Pinpoint the cell where the given text exists, returning its (x, y) midpoint coordinate. 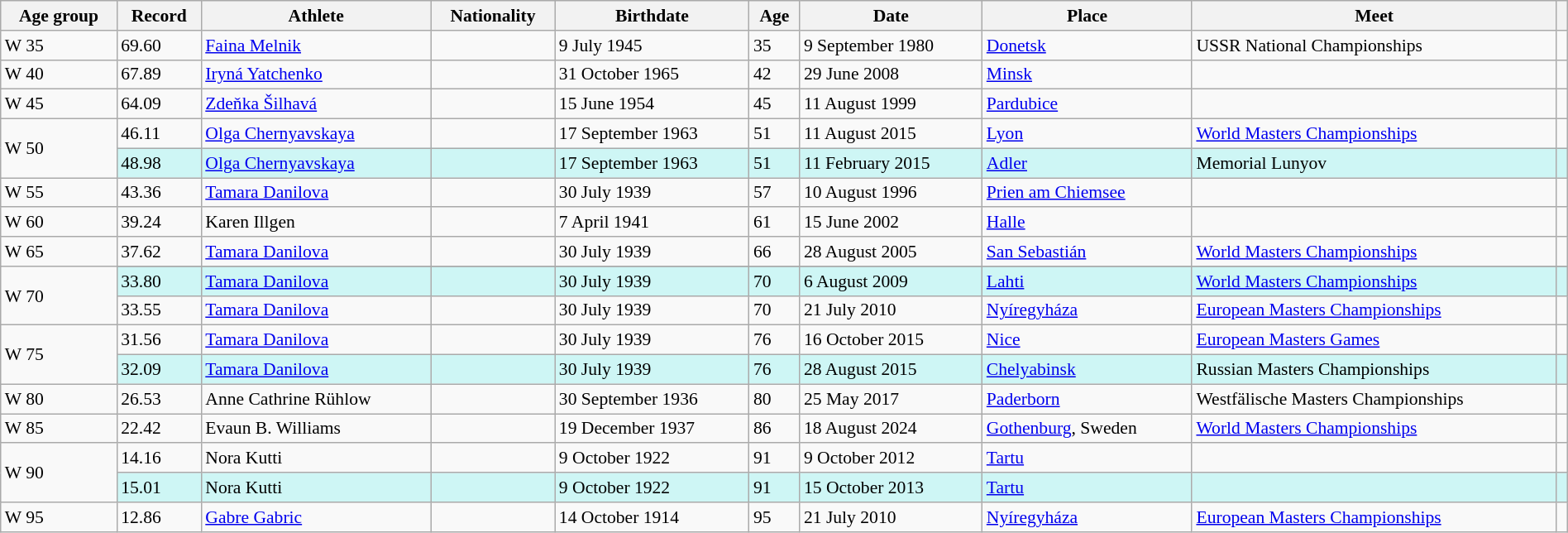
W 55 (59, 193)
W 85 (59, 429)
Nationality (493, 16)
Nice (1088, 340)
7 April 1941 (652, 223)
European Masters Games (1374, 340)
9 October 2012 (892, 459)
48.98 (159, 163)
31.56 (159, 340)
6 August 2009 (892, 281)
Adler (1088, 163)
Chelyabinsk (1088, 370)
29 June 2008 (892, 74)
57 (774, 193)
Zdeňka Šilhavá (316, 104)
Place (1088, 16)
Athlete (316, 16)
43.36 (159, 193)
Iryná Yatchenko (316, 74)
46.11 (159, 134)
Age (774, 16)
9 September 1980 (892, 46)
Meet (1374, 16)
W 60 (59, 223)
Gabre Gabric (316, 517)
86 (774, 429)
10 August 1996 (892, 193)
19 December 1937 (652, 429)
15.01 (159, 487)
Pardubice (1088, 104)
Age group (59, 16)
28 August 2005 (892, 252)
Halle (1088, 223)
11 August 2015 (892, 134)
33.55 (159, 310)
W 80 (59, 399)
31 October 1965 (652, 74)
69.60 (159, 46)
15 June 2002 (892, 223)
Birthdate (652, 16)
16 October 2015 (892, 340)
37.62 (159, 252)
Record (159, 16)
W 45 (59, 104)
64.09 (159, 104)
80 (774, 399)
Evaun B. Williams (316, 429)
32.09 (159, 370)
39.24 (159, 223)
W 35 (59, 46)
Westfälische Masters Championships (1374, 399)
San Sebastián (1088, 252)
W 70 (59, 296)
35 (774, 46)
Paderborn (1088, 399)
W 75 (59, 354)
Donetsk (1088, 46)
45 (774, 104)
W 90 (59, 473)
Gothenburg, Sweden (1088, 429)
95 (774, 517)
66 (774, 252)
Anne Cathrine Rühlow (316, 399)
Prien am Chiemsee (1088, 193)
W 40 (59, 74)
14 October 1914 (652, 517)
28 August 2015 (892, 370)
15 June 1954 (652, 104)
22.42 (159, 429)
W 65 (59, 252)
25 May 2017 (892, 399)
15 October 2013 (892, 487)
11 February 2015 (892, 163)
42 (774, 74)
Faina Melnik (316, 46)
Memorial Lunyov (1374, 163)
33.80 (159, 281)
30 September 1936 (652, 399)
18 August 2024 (892, 429)
12.86 (159, 517)
Lyon (1088, 134)
Russian Masters Championships (1374, 370)
W 50 (59, 149)
W 95 (59, 517)
USSR National Championships (1374, 46)
Date (892, 16)
Minsk (1088, 74)
Karen Illgen (316, 223)
9 July 1945 (652, 46)
Lahti (1088, 281)
26.53 (159, 399)
14.16 (159, 459)
61 (774, 223)
67.89 (159, 74)
11 August 1999 (892, 104)
